For the text-containing cell, return its midpoint in [x, y] coordinate format. 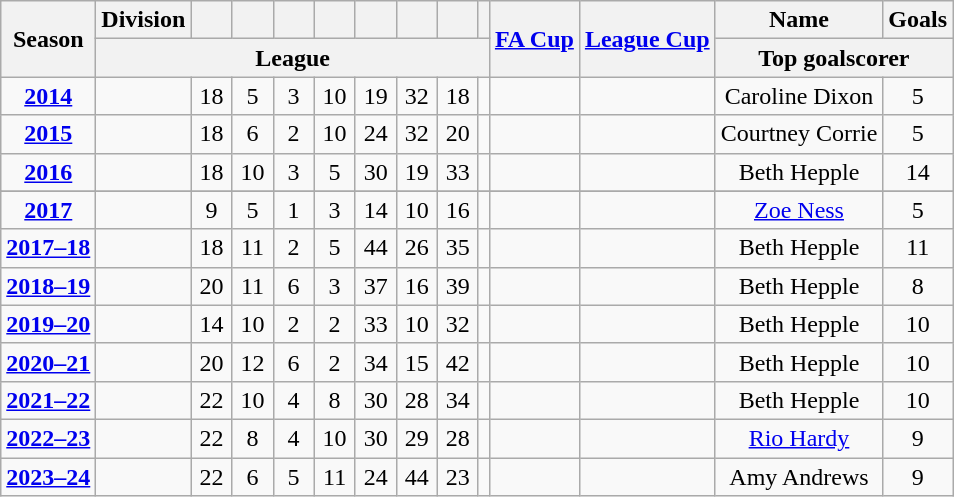
Rio Hardy [799, 438]
26 [416, 248]
2019–20 [48, 324]
2017–18 [48, 248]
2022–23 [48, 438]
37 [376, 286]
2018–19 [48, 286]
42 [458, 362]
Zoe Ness [799, 210]
League Cup [647, 39]
2016 [48, 172]
Name [799, 20]
2014 [48, 96]
League [293, 58]
2020–21 [48, 362]
35 [458, 248]
12 [252, 362]
Caroline Dixon [799, 96]
FA Cup [534, 39]
39 [458, 286]
2021–22 [48, 400]
2015 [48, 134]
23 [458, 477]
Season [48, 39]
Top goalscorer [834, 58]
Courtney Corrie [799, 134]
2023–24 [48, 477]
15 [416, 362]
Amy Andrews [799, 477]
29 [416, 438]
1 [294, 210]
Division [144, 20]
2017 [48, 210]
Goals [918, 20]
